Detect which cell encompasses the target text, then output its (x, y) center coordinate. 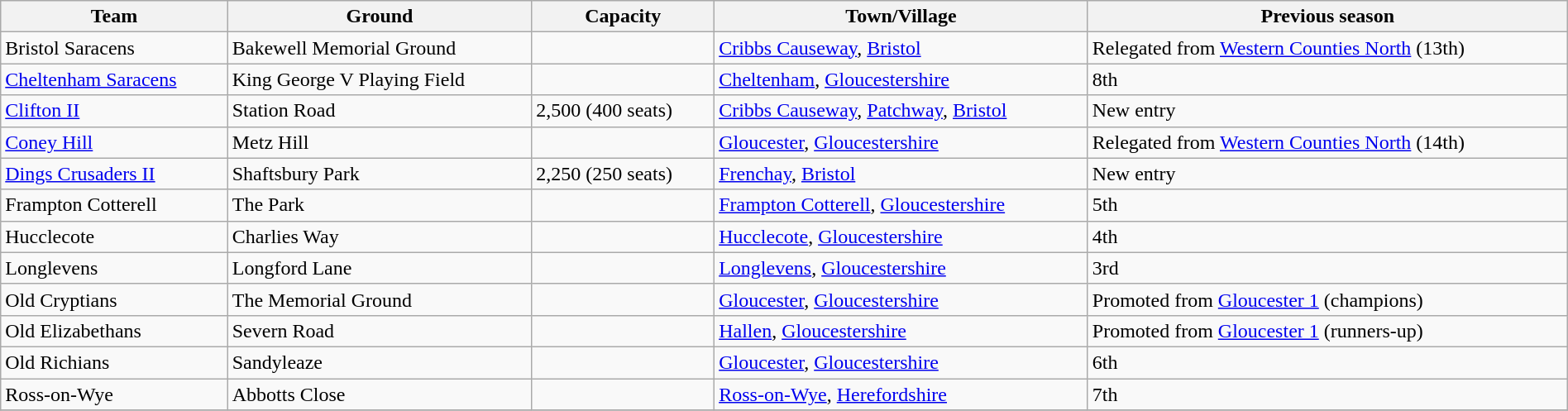
Metz Hill (380, 142)
The Memorial Ground (380, 299)
King George V Playing Field (380, 79)
Ground (380, 17)
Sandyleaze (380, 362)
Longlevens (114, 268)
Severn Road (380, 331)
Frampton Cotterell, Gloucestershire (901, 205)
Promoted from Gloucester 1 (runners-up) (1327, 331)
Cribbs Causeway, Patchway, Bristol (901, 111)
Station Road (380, 111)
6th (1327, 362)
Relegated from Western Counties North (14th) (1327, 142)
Hucclecote (114, 237)
Abbotts Close (380, 394)
Hallen, Gloucestershire (901, 331)
Cheltenham Saracens (114, 79)
Old Richians (114, 362)
Town/Village (901, 17)
Hucclecote, Gloucestershire (901, 237)
Shaftsbury Park (380, 174)
The Park (380, 205)
5th (1327, 205)
Coney Hill (114, 142)
Charlies Way (380, 237)
Cribbs Causeway, Bristol (901, 48)
Capacity (624, 17)
Relegated from Western Counties North (13th) (1327, 48)
2,250 (250 seats) (624, 174)
Longford Lane (380, 268)
2,500 (400 seats) (624, 111)
Dings Crusaders II (114, 174)
Bakewell Memorial Ground (380, 48)
Team (114, 17)
8th (1327, 79)
Promoted from Gloucester 1 (champions) (1327, 299)
Ross-on-Wye (114, 394)
Frenchay, Bristol (901, 174)
Previous season (1327, 17)
Cheltenham, Gloucestershire (901, 79)
3rd (1327, 268)
Clifton II (114, 111)
Ross-on-Wye, Herefordshire (901, 394)
Old Elizabethans (114, 331)
4th (1327, 237)
Old Cryptians (114, 299)
Bristol Saracens (114, 48)
Frampton Cotterell (114, 205)
Longlevens, Gloucestershire (901, 268)
7th (1327, 394)
